Scan for the cell matching the given text and deliver its (X, Y) coordinate at center. 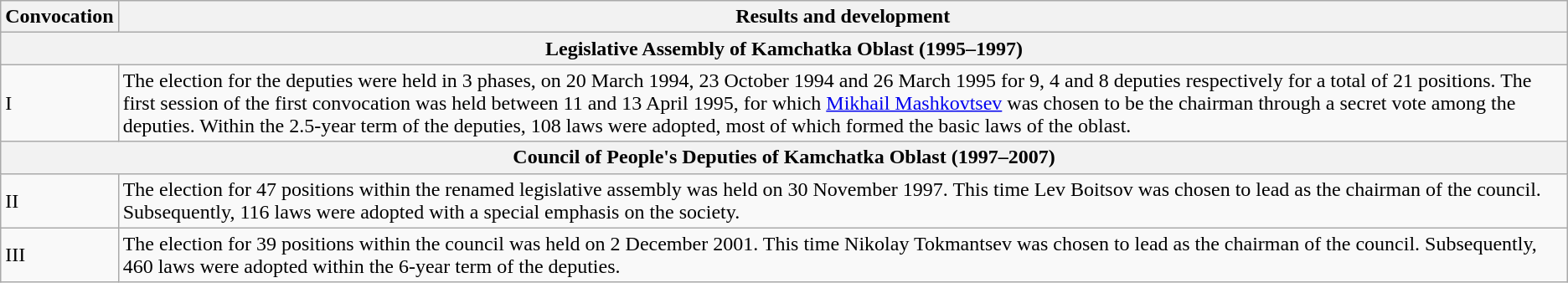
III (59, 255)
II (59, 201)
I (59, 103)
Legislative Assembly of Kamchatka Oblast (1995–1997) (784, 49)
Convocation (59, 17)
Council of People's Deputies of Kamchatka Oblast (1997–2007) (784, 157)
Results and development (843, 17)
